Determine the [x, y] coordinate at the center of the cell enclosing the given text.  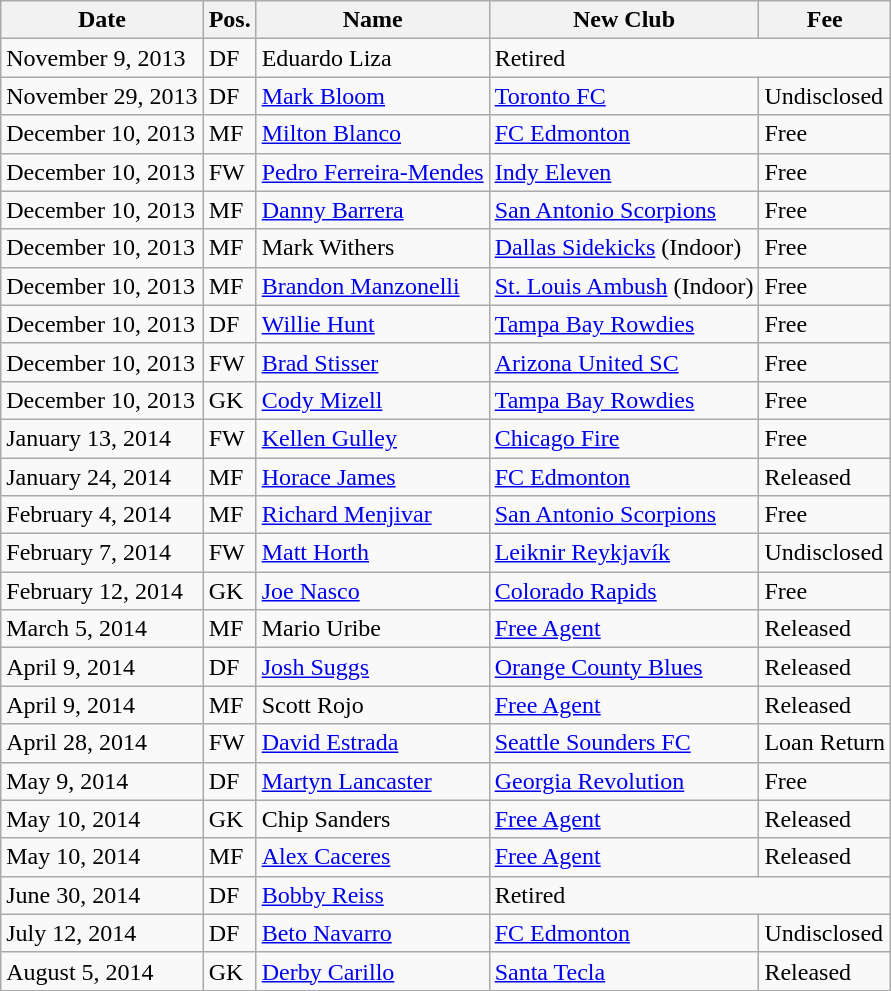
Orange County Blues [624, 667]
January 24, 2014 [102, 477]
Loan Return [825, 743]
Kellen Gulley [372, 438]
Eduardo Liza [372, 58]
Chip Sanders [372, 819]
Leiknir Reykjavík [624, 553]
Bobby Reiss [372, 895]
St. Louis Ambush (Indoor) [624, 286]
Horace James [372, 477]
August 5, 2014 [102, 971]
Alex Caceres [372, 857]
Milton Blanco [372, 134]
Josh Suggs [372, 667]
Mario Uribe [372, 629]
David Estrada [372, 743]
Chicago Fire [624, 438]
May 9, 2014 [102, 781]
Beto Navarro [372, 933]
Mark Withers [372, 248]
January 13, 2014 [102, 438]
Pedro Ferreira-Mendes [372, 172]
Date [102, 20]
Arizona United SC [624, 362]
Willie Hunt [372, 324]
Joe Nasco [372, 591]
Brandon Manzonelli [372, 286]
Scott Rojo [372, 705]
Mark Bloom [372, 96]
Georgia Revolution [624, 781]
July 12, 2014 [102, 933]
November 9, 2013 [102, 58]
Name [372, 20]
November 29, 2013 [102, 96]
Fee [825, 20]
Brad Stisser [372, 362]
Pos. [230, 20]
Martyn Lancaster [372, 781]
New Club [624, 20]
Seattle Sounders FC [624, 743]
Toronto FC [624, 96]
March 5, 2014 [102, 629]
Danny Barrera [372, 210]
February 7, 2014 [102, 553]
Derby Carillo [372, 971]
Cody Mizell [372, 400]
Colorado Rapids [624, 591]
Dallas Sidekicks (Indoor) [624, 248]
Indy Eleven [624, 172]
Matt Horth [372, 553]
June 30, 2014 [102, 895]
February 4, 2014 [102, 515]
April 28, 2014 [102, 743]
Richard Menjivar [372, 515]
February 12, 2014 [102, 591]
Santa Tecla [624, 971]
